Find where the given text appears and provide that cell's center as [X, Y] coordinate. 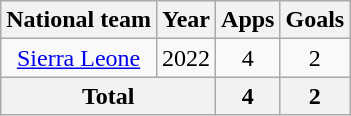
Year [186, 20]
Total [108, 96]
National team [79, 20]
Sierra Leone [79, 58]
Goals [315, 20]
Apps [248, 20]
2022 [186, 58]
